Scan for the cell matching the given text and deliver its [x, y] coordinate at center. 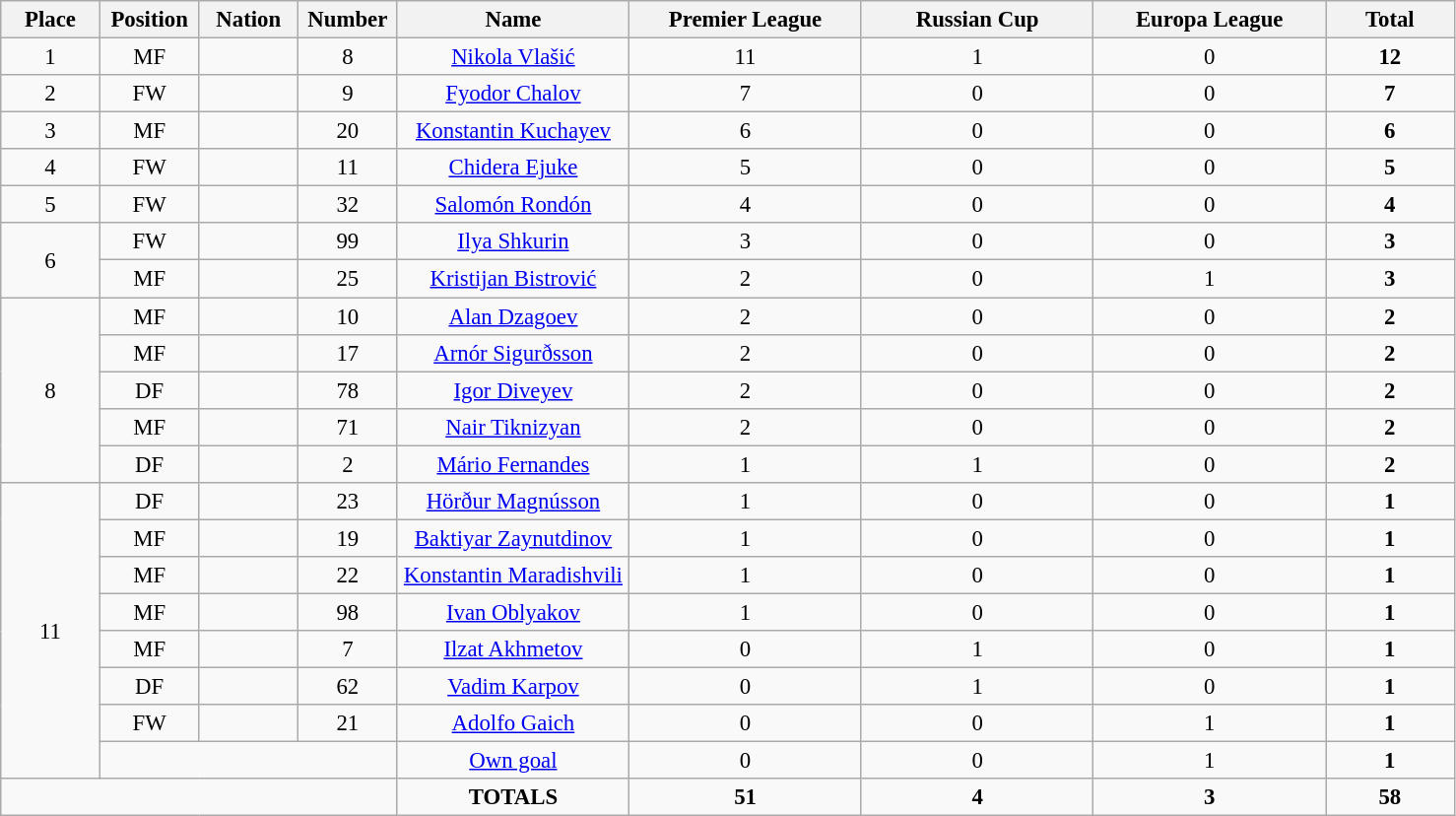
78 [349, 390]
Number [349, 20]
Position [150, 20]
Arnór Sigurðsson [513, 353]
99 [349, 241]
Nair Tiknizyan [513, 427]
Konstantin Maradishvili [513, 576]
62 [349, 687]
TOTALS [513, 797]
Ilzat Akhmetov [513, 649]
Salomón Rondón [513, 205]
71 [349, 427]
51 [746, 797]
Total [1391, 20]
22 [349, 576]
Name [513, 20]
17 [349, 353]
Kristijan Bistrović [513, 279]
12 [1391, 57]
98 [349, 612]
Premier League [746, 20]
Alan Dzagoev [513, 316]
Russian Cup [977, 20]
Own goal [513, 761]
20 [349, 131]
Ilya Shkurin [513, 241]
Place [51, 20]
Baktiyar Zaynutdinov [513, 538]
Ivan Oblyakov [513, 612]
Chidera Ejuke [513, 168]
9 [349, 94]
Konstantin Kuchayev [513, 131]
25 [349, 279]
21 [349, 723]
Europa League [1210, 20]
Vadim Karpov [513, 687]
Fyodor Chalov [513, 94]
Igor Diveyev [513, 390]
Adolfo Gaich [513, 723]
Mário Fernandes [513, 464]
Nikola Vlašić [513, 57]
10 [349, 316]
32 [349, 205]
19 [349, 538]
58 [1391, 797]
Hörður Magnússon [513, 502]
23 [349, 502]
Nation [248, 20]
